Return [X, Y] of the center of cell containing provided text 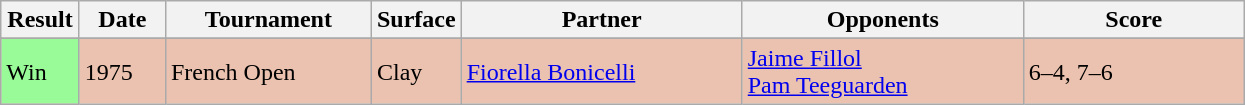
Clay [416, 72]
1975 [122, 72]
Partner [602, 20]
6–4, 7–6 [1134, 72]
Win [40, 72]
Fiorella Bonicelli [602, 72]
Jaime Fillol Pam Teeguarden [882, 72]
Date [122, 20]
Surface [416, 20]
Opponents [882, 20]
Tournament [268, 20]
Result [40, 20]
French Open [268, 72]
Score [1134, 20]
